Locate the cell with the specified text and output its (X, Y) center coordinate. 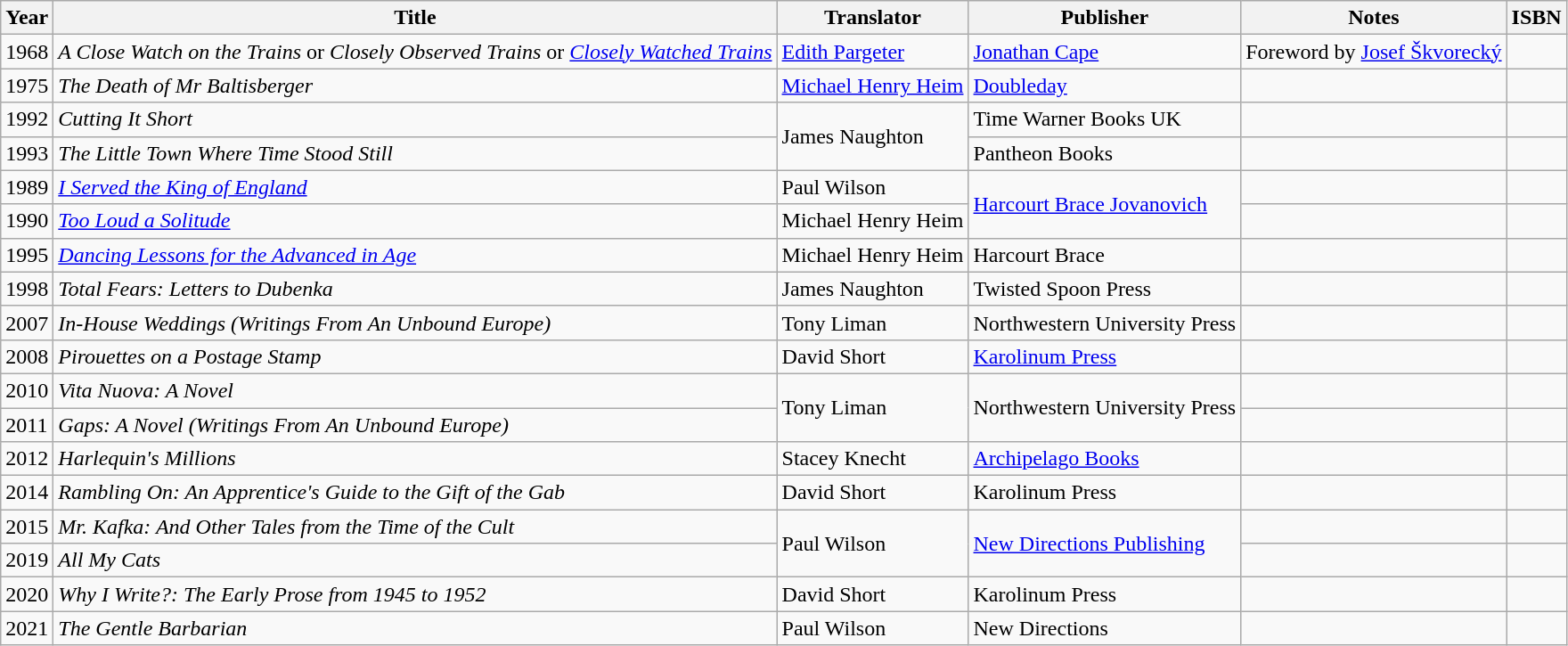
1989 (27, 187)
Twisted Spoon Press (1105, 289)
All My Cats (415, 560)
Harcourt Brace Jovanovich (1105, 204)
1993 (27, 153)
I Served the King of England (415, 187)
2014 (27, 493)
Title (415, 18)
Edith Pargeter (873, 52)
1975 (27, 86)
2021 (27, 628)
1990 (27, 221)
2007 (27, 323)
Total Fears: Letters to Dubenka (415, 289)
Dancing Lessons for the Advanced in Age (415, 255)
1992 (27, 119)
2008 (27, 356)
Too Loud a Solitude (415, 221)
The Little Town Where Time Stood Still (415, 153)
Stacey Knecht (873, 459)
Publisher (1105, 18)
ISBN (1536, 18)
The Death of Mr Baltisberger (415, 86)
2020 (27, 594)
New Directions (1105, 628)
In-House Weddings (Writings From An Unbound Europe) (415, 323)
Harcourt Brace (1105, 255)
Foreword by Josef Škvorecký (1374, 52)
2010 (27, 390)
The Gentle Barbarian (415, 628)
Notes (1374, 18)
Mr. Kafka: And Other Tales from the Time of the Cult (415, 527)
1968 (27, 52)
Why I Write?: The Early Prose from 1945 to 1952 (415, 594)
Vita Nuova: A Novel (415, 390)
Translator (873, 18)
2015 (27, 527)
2019 (27, 560)
Archipelago Books (1105, 459)
Time Warner Books UK (1105, 119)
Doubleday (1105, 86)
2012 (27, 459)
Year (27, 18)
Rambling On: An Apprentice's Guide to the Gift of the Gab (415, 493)
Pirouettes on a Postage Stamp (415, 356)
2011 (27, 425)
Jonathan Cape (1105, 52)
1995 (27, 255)
Harlequin's Millions (415, 459)
A Close Watch on the Trains or Closely Observed Trains or Closely Watched Trains (415, 52)
Cutting It Short (415, 119)
Pantheon Books (1105, 153)
1998 (27, 289)
New Directions Publishing (1105, 544)
Gaps: A Novel (Writings From An Unbound Europe) (415, 425)
